Search for the cell housing the specified text and yield its [X, Y] center coordinate. 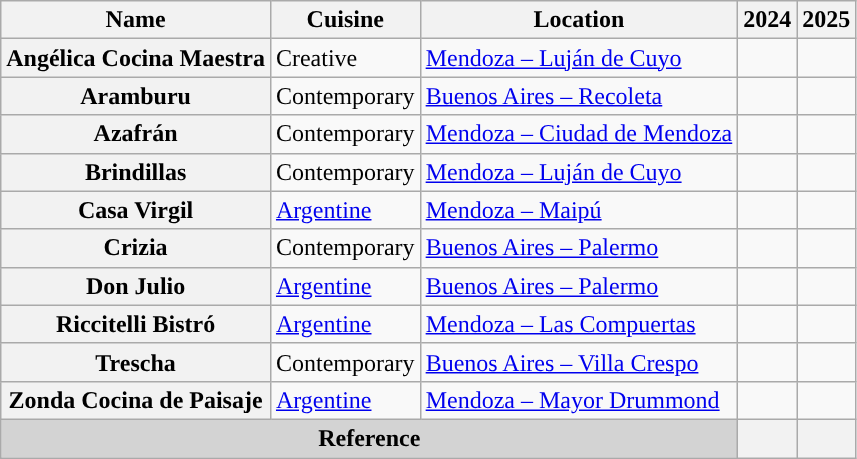
Mendoza – Maipú [579, 210]
Trescha [136, 362]
Casa Virgil [136, 210]
Brindillas [136, 172]
Creative [345, 58]
Mendoza – Mayor Drummond [579, 400]
Name [136, 20]
Aramburu [136, 96]
2024 [768, 20]
Zonda Cocina de Paisaje [136, 400]
Angélica Cocina Maestra [136, 58]
Crizia [136, 248]
Riccitelli Bistró [136, 324]
2025 [826, 20]
Cuisine [345, 20]
Mendoza – Las Compuertas [579, 324]
Mendoza – Ciudad de Mendoza [579, 134]
Reference [370, 438]
Don Julio [136, 286]
Location [579, 20]
Buenos Aires – Villa Crespo [579, 362]
Azafrán [136, 134]
Buenos Aires – Recoleta [579, 96]
